Determine the (x, y) coordinate at the center of the cell enclosing the given text.  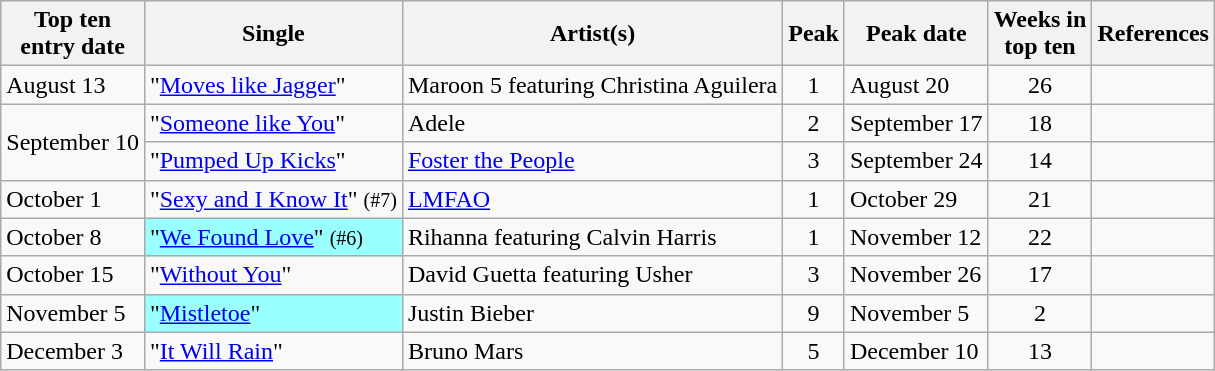
November 12 (916, 237)
Weeks intop ten (1040, 34)
October 8 (73, 237)
Foster the People (592, 161)
14 (1040, 161)
Top tenentry date (73, 34)
September 10 (73, 142)
22 (1040, 237)
9 (814, 313)
Single (273, 34)
October 29 (916, 199)
December 10 (916, 351)
October 1 (73, 199)
"Sexy and I Know It" (#7) (273, 199)
References (1154, 34)
"Mistletoe" (273, 313)
Justin Bieber (592, 313)
November 26 (916, 275)
Maroon 5 featuring Christina Aguilera (592, 85)
"Pumped Up Kicks" (273, 161)
21 (1040, 199)
"It Will Rain" (273, 351)
26 (1040, 85)
Rihanna featuring Calvin Harris (592, 237)
December 3 (73, 351)
"We Found Love" (#6) (273, 237)
5 (814, 351)
Bruno Mars (592, 351)
18 (1040, 123)
September 24 (916, 161)
Adele (592, 123)
Peak (814, 34)
"Someone like You" (273, 123)
August 13 (73, 85)
"Without You" (273, 275)
"Moves like Jagger" (273, 85)
13 (1040, 351)
Peak date (916, 34)
17 (1040, 275)
September 17 (916, 123)
David Guetta featuring Usher (592, 275)
LMFAO (592, 199)
August 20 (916, 85)
Artist(s) (592, 34)
October 15 (73, 275)
